Identify which cell holds the provided text, then report its (X, Y) central coordinate. 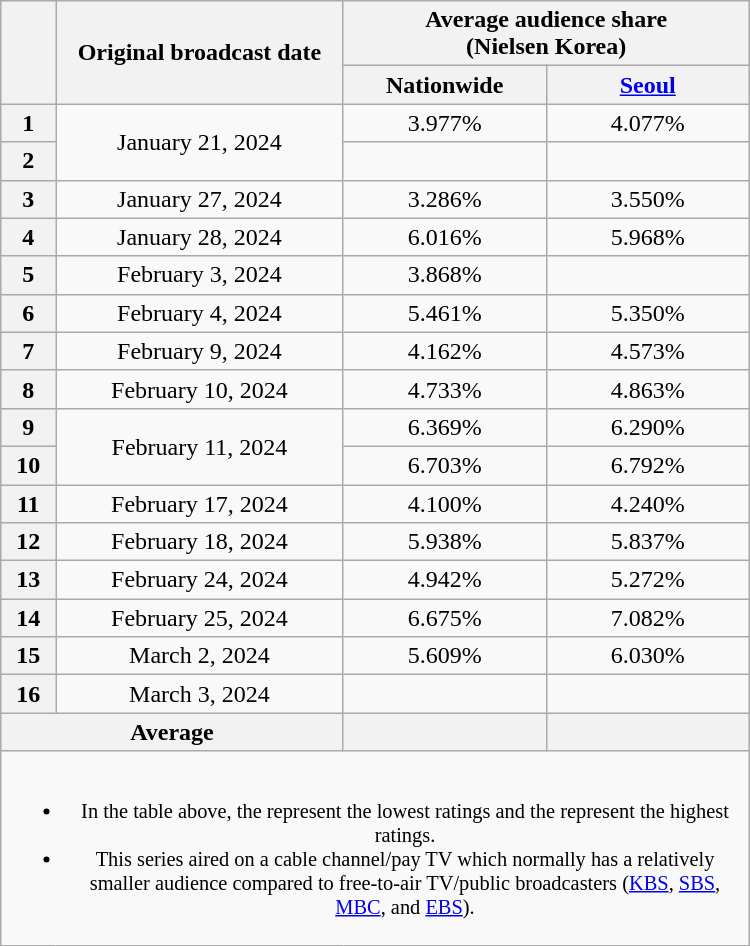
6.792% (648, 465)
5.837% (648, 542)
6.030% (648, 656)
March 2, 2024 (200, 656)
5.968% (648, 237)
February 24, 2024 (200, 580)
February 3, 2024 (200, 275)
Nationwide (444, 85)
4.100% (444, 503)
February 4, 2024 (200, 313)
6.369% (444, 427)
3.550% (648, 199)
February 10, 2024 (200, 389)
10 (28, 465)
4.240% (648, 503)
February 17, 2024 (200, 503)
6.016% (444, 237)
4.733% (444, 389)
Seoul (648, 85)
4.573% (648, 351)
Original broadcast date (200, 52)
9 (28, 427)
Average audience share(Nielsen Korea) (546, 34)
5.350% (648, 313)
4 (28, 237)
8 (28, 389)
January 27, 2024 (200, 199)
5.609% (444, 656)
4.162% (444, 351)
14 (28, 618)
January 28, 2024 (200, 237)
5.461% (444, 313)
11 (28, 503)
February 25, 2024 (200, 618)
4.942% (444, 580)
6.703% (444, 465)
January 21, 2024 (200, 142)
6.290% (648, 427)
3.868% (444, 275)
12 (28, 542)
February 9, 2024 (200, 351)
4.077% (648, 123)
15 (28, 656)
6 (28, 313)
16 (28, 694)
Average (172, 732)
5.272% (648, 580)
March 3, 2024 (200, 694)
3 (28, 199)
3.977% (444, 123)
5 (28, 275)
7.082% (648, 618)
February 11, 2024 (200, 446)
February 18, 2024 (200, 542)
4.863% (648, 389)
5.938% (444, 542)
6.675% (444, 618)
1 (28, 123)
2 (28, 161)
7 (28, 351)
13 (28, 580)
3.286% (444, 199)
